Pinpoint the cell where the given text exists, returning its [X, Y] midpoint coordinate. 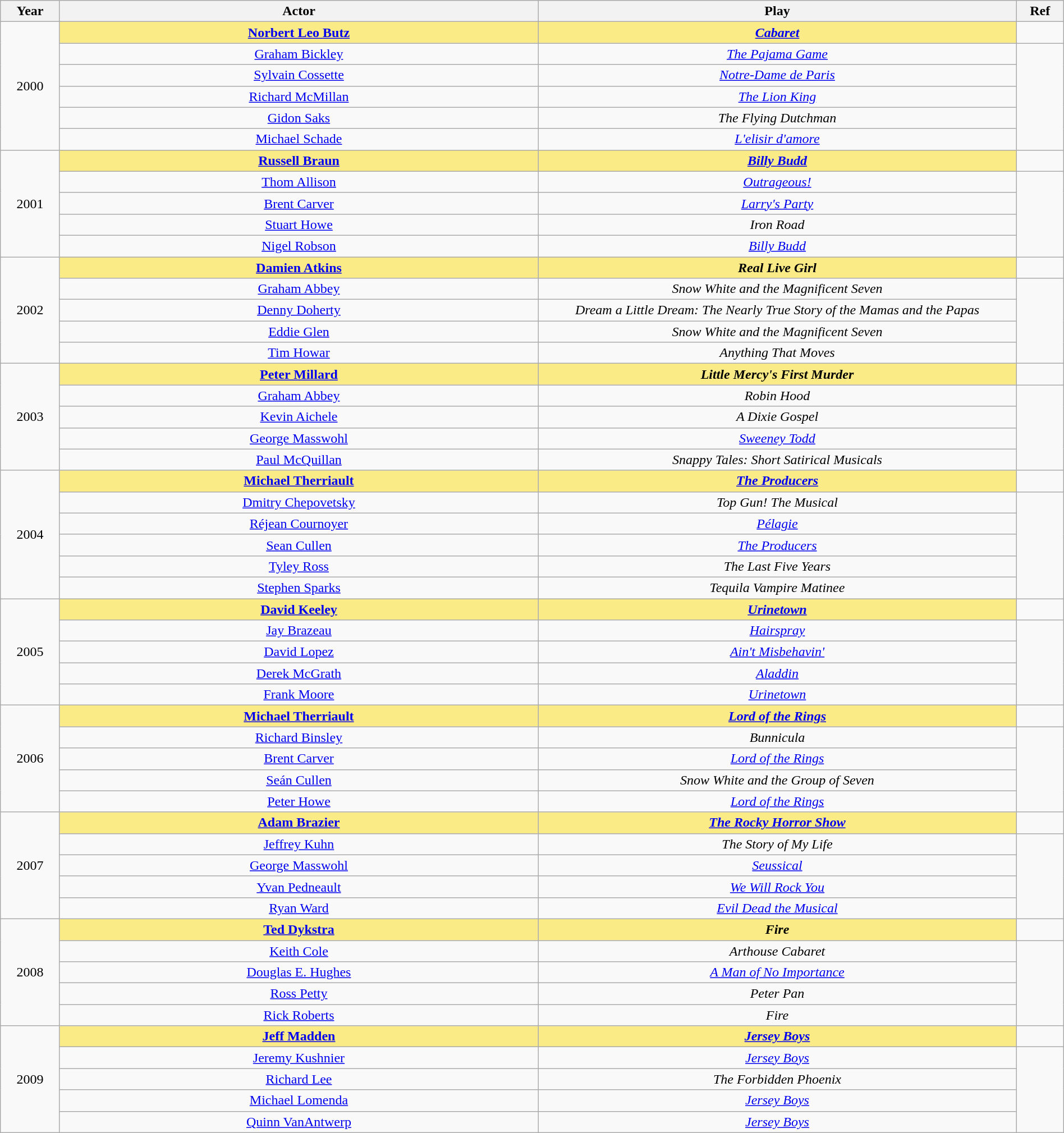
Notre-Dame de Paris [778, 75]
Robin Hood [778, 396]
Derek McGrath [299, 673]
Dmitry Chepovetsky [299, 502]
Year [30, 11]
Ross Petty [299, 994]
The Forbidden Phoenix [778, 1079]
Richard McMillan [299, 97]
Michael Lomenda [299, 1100]
A Dixie Gospel [778, 417]
Jeff Madden [299, 1036]
2000 [30, 86]
The Lion King [778, 97]
Real Live Girl [778, 268]
Stuart Howe [299, 224]
Ain't Misbehavin' [778, 652]
Peter Millard [299, 374]
Quinn VanAntwerp [299, 1122]
David Keeley [299, 609]
Peter Howe [299, 801]
2007 [30, 865]
Sylvain Cossette [299, 75]
Tequila Vampire Matinee [778, 588]
Evil Dead the Musical [778, 908]
Norbert Leo Butz [299, 33]
Richard Lee [299, 1079]
Tyley Ross [299, 566]
Russell Braun [299, 160]
Bunnicula [778, 737]
Snow White and the Group of Seven [778, 780]
Anything That Moves [778, 353]
Graham Bickley [299, 54]
Snappy Tales: Short Satirical Musicals [778, 460]
Outrageous! [778, 182]
The Story of My Life [778, 844]
2004 [30, 534]
The Rocky Horror Show [778, 823]
Jeffrey Kuhn [299, 844]
Ted Dykstra [299, 929]
2003 [30, 417]
Rick Roberts [299, 1015]
Sweeney Todd [778, 438]
2008 [30, 972]
Little Mercy's First Murder [778, 374]
Eddie Glen [299, 332]
Aladdin [778, 673]
The Flying Dutchman [778, 118]
Richard Binsley [299, 737]
Kevin Aichele [299, 417]
Keith Cole [299, 951]
Play [778, 11]
Pélagie [778, 524]
Paul McQuillan [299, 460]
Adam Brazier [299, 823]
Gidon Saks [299, 118]
Jay Brazeau [299, 631]
Douglas E. Hughes [299, 973]
Réjean Cournoyer [299, 524]
Nigel Robson [299, 246]
Seussical [778, 865]
Stephen Sparks [299, 588]
2002 [30, 310]
Larry's Party [778, 203]
2001 [30, 203]
David Lopez [299, 652]
Top Gun! The Musical [778, 502]
2006 [30, 759]
Damien Atkins [299, 268]
We Will Rock You [778, 887]
Thom Allison [299, 182]
Frank Moore [299, 695]
2005 [30, 652]
Iron Road [778, 224]
Yvan Pedneault [299, 887]
Actor [299, 11]
Michael Schade [299, 139]
L'elisir d'amore [778, 139]
Hairspray [778, 631]
The Pajama Game [778, 54]
The Last Five Years [778, 566]
2009 [30, 1079]
Dream a Little Dream: The Nearly True Story of the Mamas and the Papas [778, 310]
Ref [1040, 11]
Jeremy Kushnier [299, 1058]
Peter Pan [778, 994]
Sean Cullen [299, 545]
Ryan Ward [299, 908]
Cabaret [778, 33]
Arthouse Cabaret [778, 951]
A Man of No Importance [778, 973]
Denny Doherty [299, 310]
Seán Cullen [299, 780]
Tim Howar [299, 353]
